Determine the [X, Y] coordinate at the center of the cell enclosing the given text.  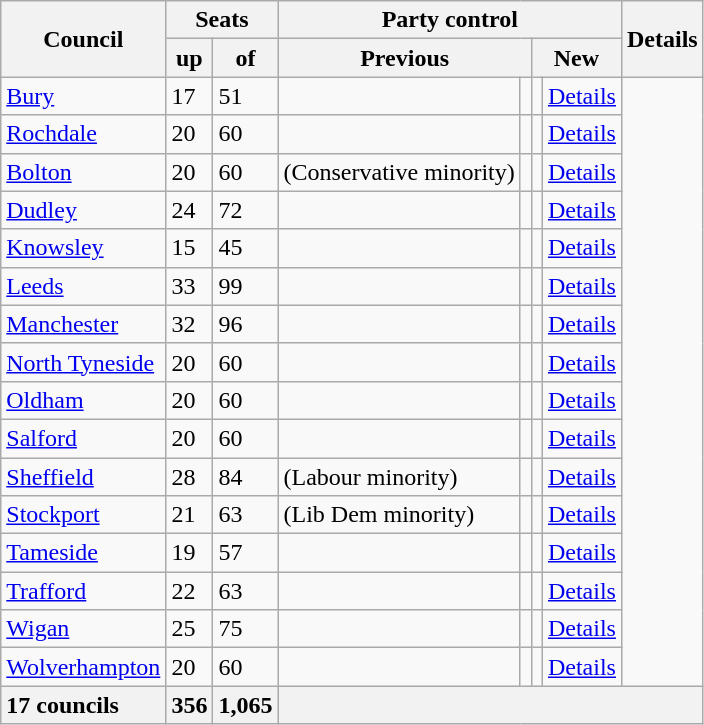
17 councils [84, 705]
96 [246, 324]
Tameside [84, 553]
(Lib Dem minority) [399, 515]
up [190, 58]
Bolton [84, 172]
Leeds [84, 286]
32 [190, 324]
45 [246, 248]
51 [246, 96]
24 [190, 210]
15 [190, 248]
Sheffield [84, 477]
22 [190, 591]
of [246, 58]
(Conservative minority) [399, 172]
75 [246, 629]
Council [84, 39]
Party control [450, 20]
356 [190, 705]
Manchester [84, 324]
Seats [222, 20]
Bury [84, 96]
19 [190, 553]
Oldham [84, 400]
North Tyneside [84, 362]
99 [246, 286]
17 [190, 96]
Wigan [84, 629]
33 [190, 286]
72 [246, 210]
84 [246, 477]
Rochdale [84, 134]
(Labour minority) [399, 477]
57 [246, 553]
28 [190, 477]
Trafford [84, 591]
Previous [404, 58]
21 [190, 515]
New [576, 58]
Salford [84, 438]
Dudley [84, 210]
Stockport [84, 515]
Knowsley [84, 248]
1,065 [246, 705]
25 [190, 629]
Wolverhampton [84, 667]
